Return (x, y) of the center of cell containing provided text 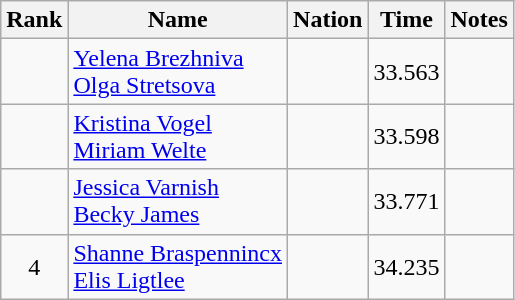
33.598 (406, 136)
33.771 (406, 202)
Jessica VarnishBecky James (178, 202)
Name (178, 20)
Shanne BraspennincxElis Ligtlee (178, 266)
Kristina VogelMiriam Welte (178, 136)
4 (34, 266)
33.563 (406, 72)
Notes (479, 20)
34.235 (406, 266)
Rank (34, 20)
Time (406, 20)
Nation (328, 20)
Yelena BrezhnivaOlga Stretsova (178, 72)
